For the text-containing cell, return its midpoint in (x, y) coordinate format. 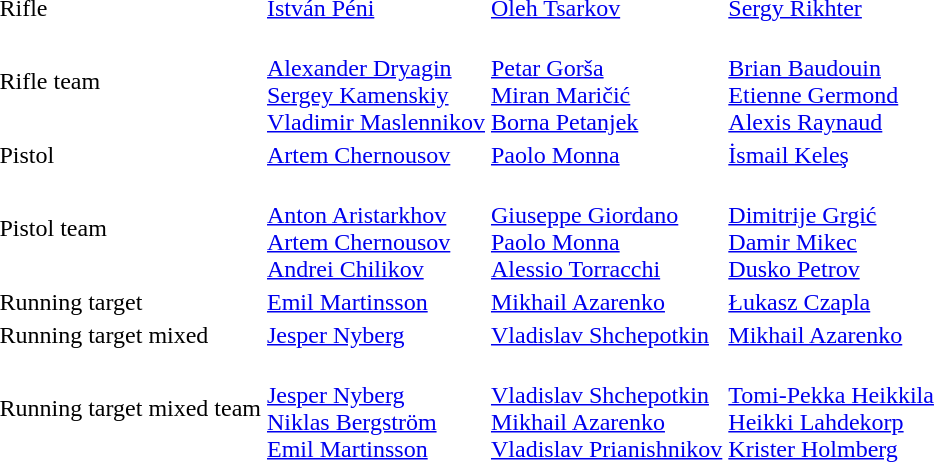
Anton AristarkhovArtem ChernousovAndrei Chilikov (376, 228)
Artem Chernousov (376, 155)
Paolo Monna (606, 155)
Mikhail Azarenko (606, 302)
Vladislav Shchepotkin (606, 335)
Jesper Nyberg (376, 335)
Petar GoršaMiran MaričićBorna Petanjek (606, 82)
Giuseppe GiordanoPaolo MonnaAlessio Torracchi (606, 228)
Alexander DryaginSergey KamenskiyVladimir Maslennikov (376, 82)
Emil Martinsson (376, 302)
